Extract the [X, Y] coordinate from the center of the cell holding the provided text.  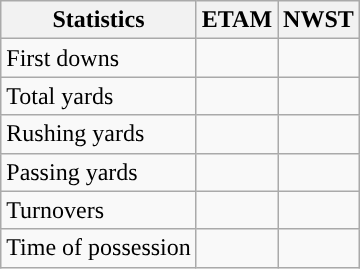
ETAM [236, 20]
First downs [99, 58]
Time of possession [99, 248]
Rushing yards [99, 134]
Turnovers [99, 210]
Statistics [99, 20]
NWST [319, 20]
Total yards [99, 96]
Passing yards [99, 172]
